Pinpoint the cell where the given text exists, returning its (X, Y) midpoint coordinate. 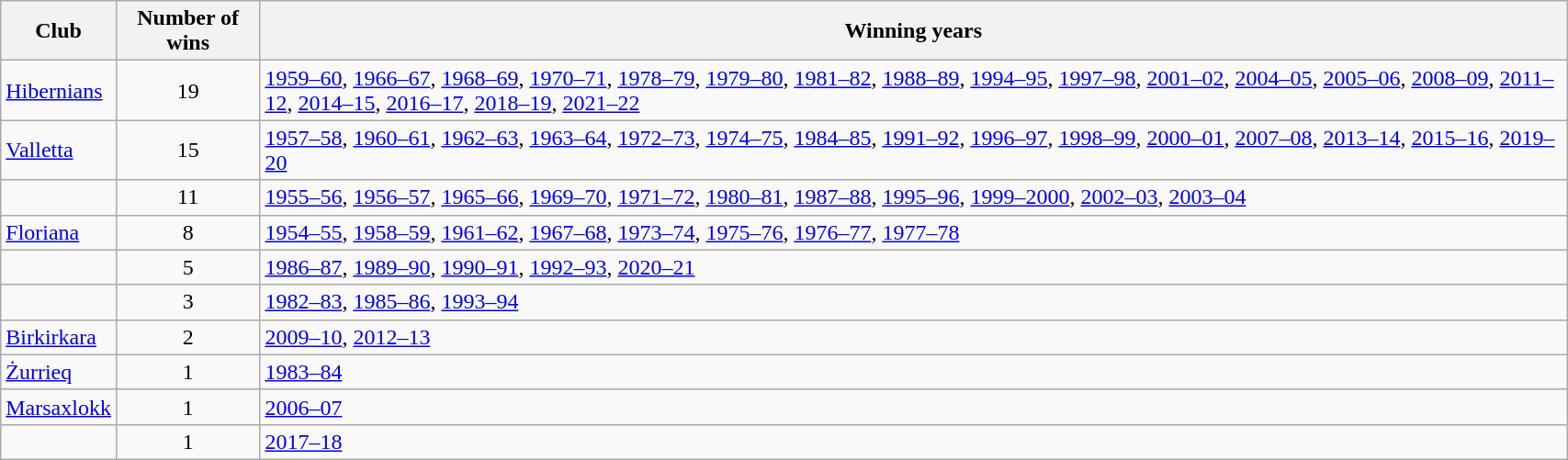
1955–56, 1956–57, 1965–66, 1969–70, 1971–72, 1980–81, 1987–88, 1995–96, 1999–2000, 2002–03, 2003–04 (913, 197)
8 (187, 232)
5 (187, 267)
11 (187, 197)
19 (187, 90)
Club (59, 31)
Valletta (59, 151)
2 (187, 337)
2006–07 (913, 407)
3 (187, 302)
Floriana (59, 232)
15 (187, 151)
1954–55, 1958–59, 1961–62, 1967–68, 1973–74, 1975–76, 1976–77, 1977–78 (913, 232)
1982–83, 1985–86, 1993–94 (913, 302)
1983–84 (913, 372)
2017–18 (913, 442)
1986–87, 1989–90, 1990–91, 1992–93, 2020–21 (913, 267)
2009–10, 2012–13 (913, 337)
Żurrieq (59, 372)
Number of wins (187, 31)
Hibernians (59, 90)
Birkirkara (59, 337)
Marsaxlokk (59, 407)
1957–58, 1960–61, 1962–63, 1963–64, 1972–73, 1974–75, 1984–85, 1991–92, 1996–97, 1998–99, 2000–01, 2007–08, 2013–14, 2015–16, 2019–20 (913, 151)
Winning years (913, 31)
